Extract the (x, y) coordinate from the center of the cell holding the provided text.  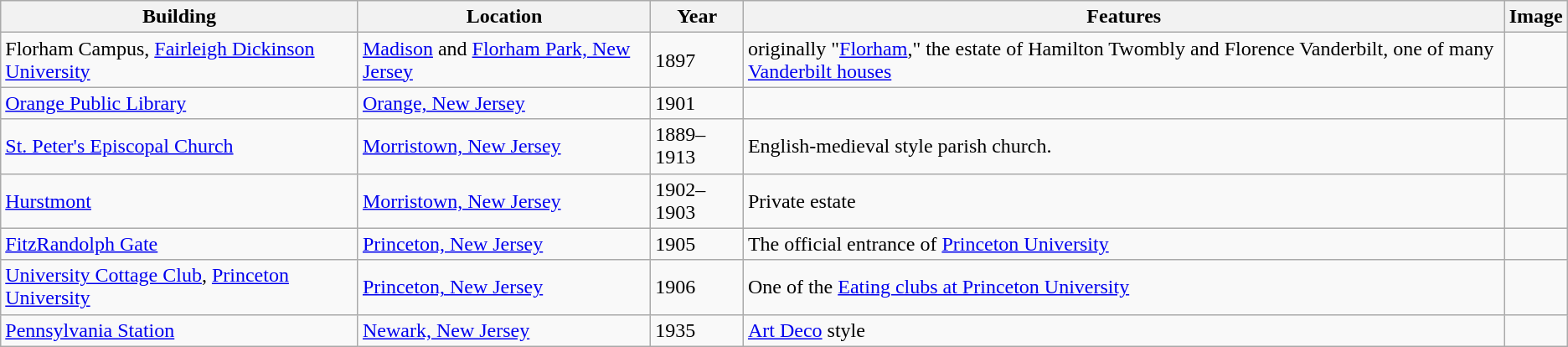
Pennsylvania Station (179, 330)
Year (697, 17)
Art Deco style (1124, 330)
1906 (697, 287)
Madison and Florham Park, New Jersey (504, 60)
Private estate (1124, 201)
Florham Campus, Fairleigh Dickinson University (179, 60)
Building (179, 17)
St. Peter's Episcopal Church (179, 146)
1889–1913 (697, 146)
1901 (697, 103)
1935 (697, 330)
originally "Florham," the estate of Hamilton Twombly and Florence Vanderbilt, one of many Vanderbilt houses (1124, 60)
Hurstmont (179, 201)
Features (1124, 17)
1897 (697, 60)
Image (1536, 17)
Orange Public Library (179, 103)
FitzRandolph Gate (179, 244)
The official entrance of Princeton University (1124, 244)
Orange, New Jersey (504, 103)
One of the Eating clubs at Princeton University (1124, 287)
Newark, New Jersey (504, 330)
1905 (697, 244)
Location (504, 17)
1902–1903 (697, 201)
University Cottage Club, Princeton University (179, 287)
English-medieval style parish church. (1124, 146)
